From the cell containing the given text, extract its center point as (X, Y) coordinate. 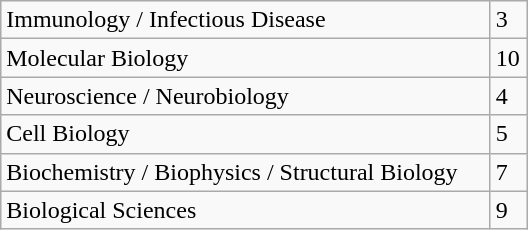
4 (508, 96)
Cell Biology (246, 134)
5 (508, 134)
10 (508, 58)
9 (508, 210)
3 (508, 20)
7 (508, 172)
Biochemistry / Biophysics / Structural Biology (246, 172)
Molecular Biology (246, 58)
Immunology / Infectious Disease (246, 20)
Neuroscience / Neurobiology (246, 96)
Biological Sciences (246, 210)
